Extract the (X, Y) coordinate from the center of the cell holding the provided text.  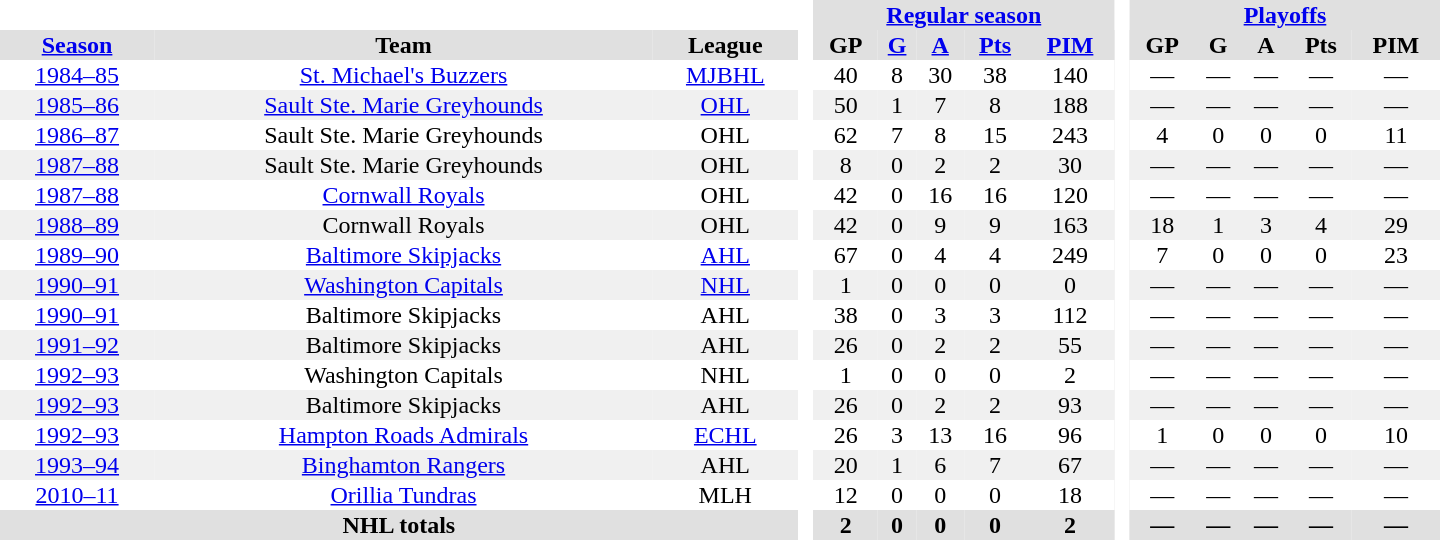
10 (1396, 435)
Team (404, 45)
96 (1070, 435)
St. Michael's Buzzers (404, 75)
55 (1070, 345)
50 (846, 105)
1988–89 (77, 225)
93 (1070, 405)
188 (1070, 105)
112 (1070, 315)
Regular season (964, 15)
Hampton Roads Admirals (404, 435)
12 (846, 495)
62 (846, 135)
40 (846, 75)
11 (1396, 135)
League (726, 45)
120 (1070, 195)
1991–92 (77, 345)
1993–94 (77, 465)
Season (77, 45)
1986–87 (77, 135)
NHL totals (399, 525)
ECHL (726, 435)
Orillia Tundras (404, 495)
MLH (726, 495)
6 (940, 465)
163 (1070, 225)
249 (1070, 255)
1989–90 (77, 255)
Playoffs (1285, 15)
1985–86 (77, 105)
23 (1396, 255)
29 (1396, 225)
1984–85 (77, 75)
Binghamton Rangers (404, 465)
243 (1070, 135)
20 (846, 465)
MJBHL (726, 75)
2010–11 (77, 495)
13 (940, 435)
15 (995, 135)
140 (1070, 75)
